For the text-containing cell, return its midpoint in [X, Y] coordinate format. 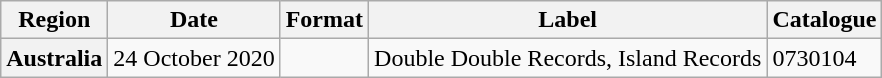
0730104 [824, 58]
Catalogue [824, 20]
24 October 2020 [194, 58]
Australia [54, 58]
Format [324, 20]
Region [54, 20]
Date [194, 20]
Label [568, 20]
Double Double Records, Island Records [568, 58]
